For the text-containing cell, return its midpoint in [x, y] coordinate format. 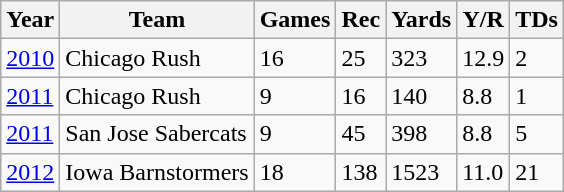
Y/R [484, 20]
Iowa Barnstormers [157, 172]
398 [422, 134]
25 [361, 58]
Yards [422, 20]
18 [295, 172]
45 [361, 134]
TDs [537, 20]
12.9 [484, 58]
1 [537, 96]
San Jose Sabercats [157, 134]
Games [295, 20]
323 [422, 58]
140 [422, 96]
Year [30, 20]
21 [537, 172]
2010 [30, 58]
11.0 [484, 172]
5 [537, 134]
Team [157, 20]
2 [537, 58]
2012 [30, 172]
1523 [422, 172]
Rec [361, 20]
138 [361, 172]
